Detect which cell encompasses the target text, then output its [x, y] center coordinate. 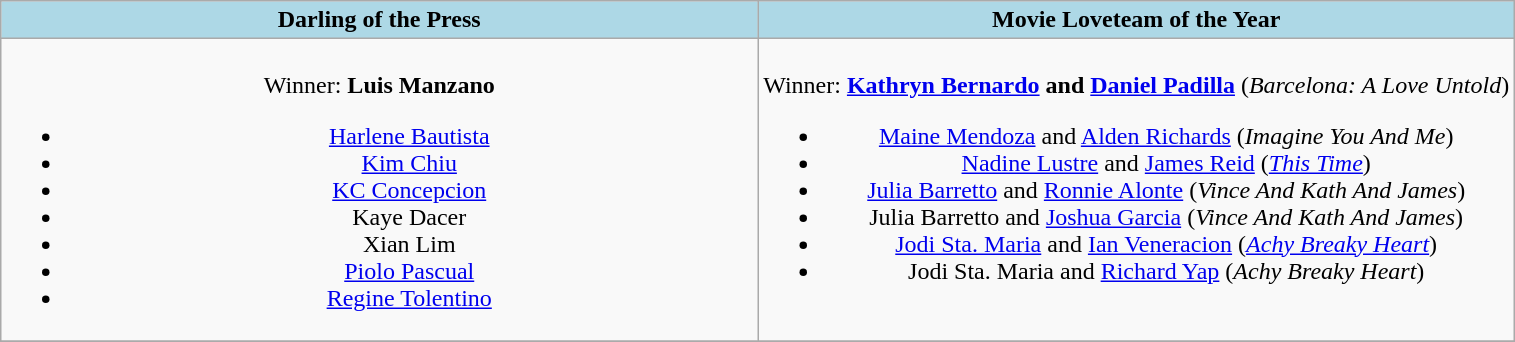
Darling of the Press [380, 20]
Winner: Luis ManzanoHarlene BautistaKim ChiuKC ConcepcionKaye DacerXian LimPiolo PascualRegine Tolentino [380, 190]
Movie Loveteam of the Year [1136, 20]
